Pinpoint the cell where the given text exists, returning its [x, y] midpoint coordinate. 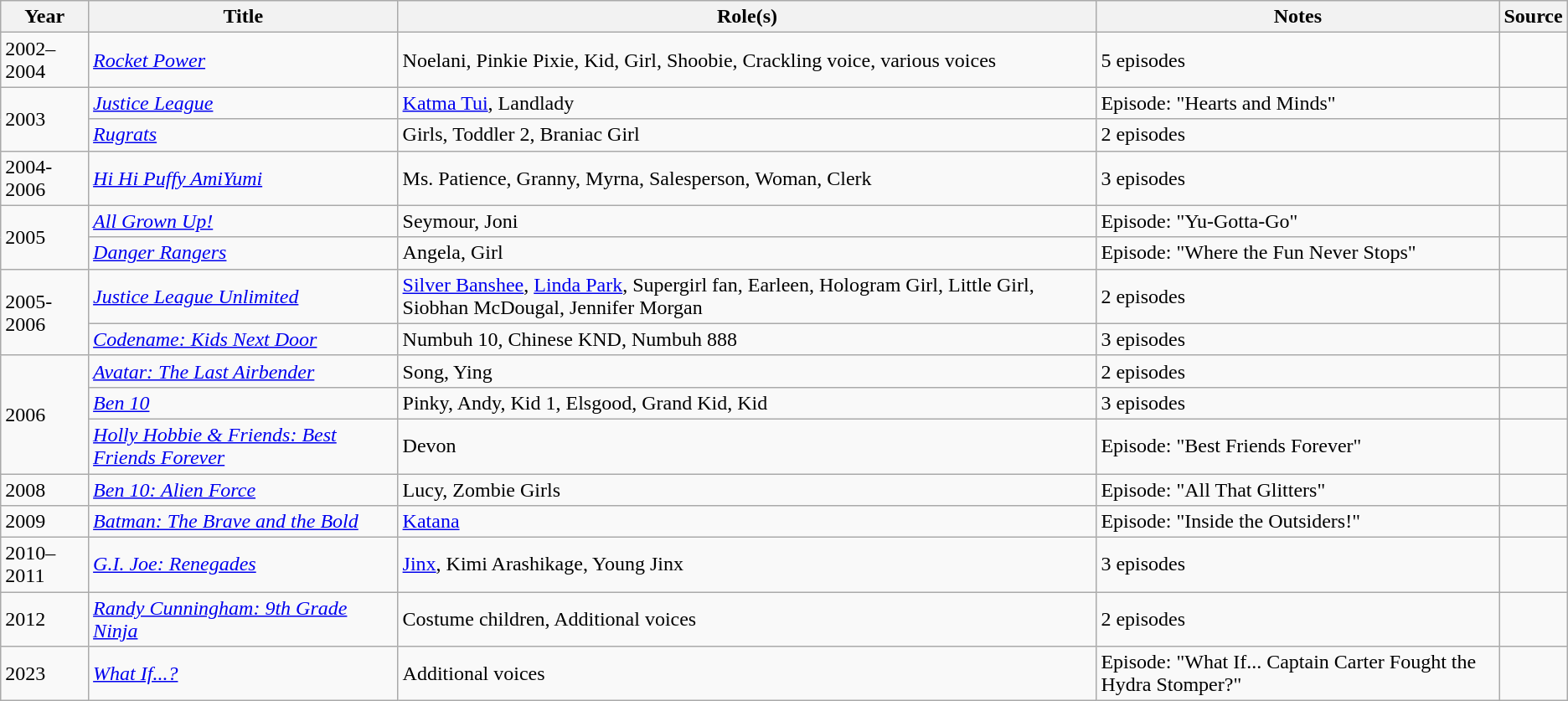
Additional voices [747, 673]
Justice League Unlimited [243, 296]
Ben 10: Alien Force [243, 490]
5 episodes [1298, 60]
Katana [747, 522]
Notes [1298, 17]
Jinx, Kimi Arashikage, Young Jinx [747, 564]
Devon [747, 446]
Katma Tui, Landlady [747, 103]
Batman: The Brave and the Bold [243, 522]
Song, Ying [747, 371]
2002–2004 [45, 60]
2010–2011 [45, 564]
2004-2006 [45, 178]
Title [243, 17]
Codename: Kids Next Door [243, 339]
Randy Cunningham: 9th Grade Ninja [243, 620]
Episode: "Inside the Outsiders!" [1298, 522]
All Grown Up! [243, 221]
Numbuh 10, Chinese KND, Numbuh 888 [747, 339]
Ben 10 [243, 403]
2009 [45, 522]
2003 [45, 119]
Episode: "Best Friends Forever" [1298, 446]
2023 [45, 673]
Hi Hi Puffy AmiYumi [243, 178]
Justice League [243, 103]
Episode: "Yu-Gotta-Go" [1298, 221]
Avatar: The Last Airbender [243, 371]
G.I. Joe: Renegades [243, 564]
Rocket Power [243, 60]
Girls, Toddler 2, Braniac Girl [747, 135]
Source [1533, 17]
2008 [45, 490]
Rugrats [243, 135]
2006 [45, 414]
2005-2006 [45, 312]
Costume children, Additional voices [747, 620]
Pinky, Andy, Kid 1, Elsgood, Grand Kid, Kid [747, 403]
Episode: "What If... Captain Carter Fought the Hydra Stomper?" [1298, 673]
Year [45, 17]
Episode: "Hearts and Minds" [1298, 103]
Seymour, Joni [747, 221]
Episode: "All That Glitters" [1298, 490]
Role(s) [747, 17]
Danger Rangers [243, 253]
Silver Banshee, Linda Park, Supergirl fan, Earleen, Hologram Girl, Little Girl, Siobhan McDougal, Jennifer Morgan [747, 296]
Angela, Girl [747, 253]
2005 [45, 237]
What If...? [243, 673]
Episode: "Where the Fun Never Stops" [1298, 253]
2012 [45, 620]
Noelani, Pinkie Pixie, Kid, Girl, Shoobie, Crackling voice, various voices [747, 60]
Lucy, Zombie Girls [747, 490]
Holly Hobbie & Friends: Best Friends Forever [243, 446]
Ms. Patience, Granny, Myrna, Salesperson, Woman, Clerk [747, 178]
